Extract the [X, Y] coordinate from the center of the cell holding the provided text.  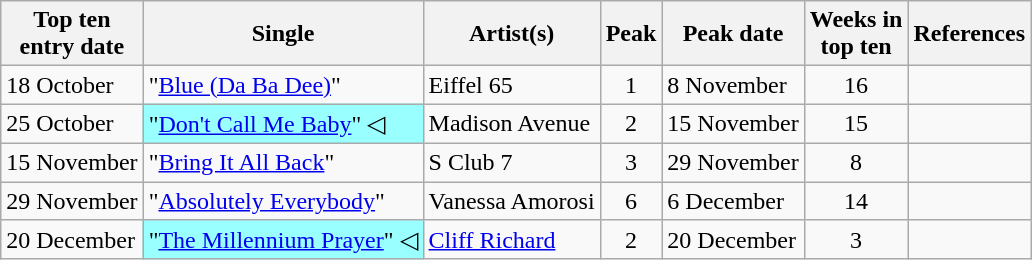
1 [631, 85]
8 November [733, 85]
"Don't Call Me Baby" ◁ [283, 124]
"Blue (Da Ba Dee)" [283, 85]
Single [283, 34]
6 December [733, 201]
Peak date [733, 34]
"Absolutely Everybody" [283, 201]
"The Millennium Prayer" ◁ [283, 240]
15 [856, 124]
Artist(s) [512, 34]
Peak [631, 34]
8 [856, 162]
Top tenentry date [72, 34]
18 October [72, 85]
6 [631, 201]
14 [856, 201]
Weeks intop ten [856, 34]
References [970, 34]
Cliff Richard [512, 240]
Madison Avenue [512, 124]
16 [856, 85]
Eiffel 65 [512, 85]
Vanessa Amorosi [512, 201]
25 October [72, 124]
S Club 7 [512, 162]
"Bring It All Back" [283, 162]
